Extract the [x, y] coordinate from the center of the cell holding the provided text.  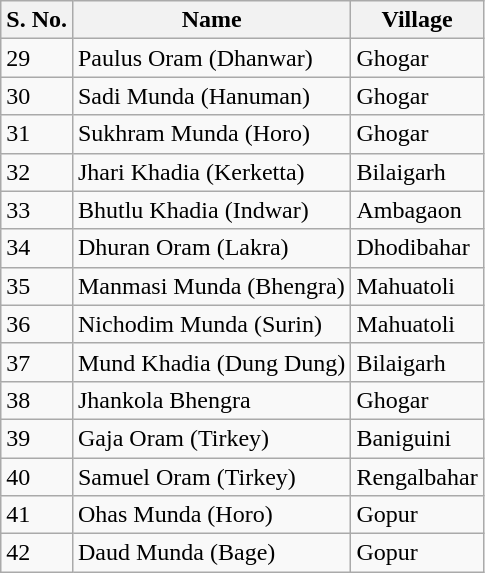
29 [37, 58]
42 [37, 553]
40 [37, 477]
37 [37, 362]
Dhuran Oram (Lakra) [211, 248]
36 [37, 324]
Mund Khadia (Dung Dung) [211, 362]
Name [211, 20]
S. No. [37, 20]
Jhankola Bhengra [211, 400]
Rengalbahar [417, 477]
35 [37, 286]
Sukhram Munda (Horo) [211, 134]
Sadi Munda (Hanuman) [211, 96]
Samuel Oram (Tirkey) [211, 477]
39 [37, 438]
Gaja Oram (Tirkey) [211, 438]
32 [37, 172]
Bhutlu Khadia (Indwar) [211, 210]
Nichodim Munda (Surin) [211, 324]
33 [37, 210]
34 [37, 248]
Ambagaon [417, 210]
Daud Munda (Bage) [211, 553]
Baniguini [417, 438]
Ohas Munda (Horo) [211, 515]
Dhodibahar [417, 248]
41 [37, 515]
Jhari Khadia (Kerketta) [211, 172]
31 [37, 134]
Paulus Oram (Dhanwar) [211, 58]
Village [417, 20]
Manmasi Munda (Bhengra) [211, 286]
30 [37, 96]
38 [37, 400]
